Find where the given text appears and provide that cell's center as [x, y] coordinate. 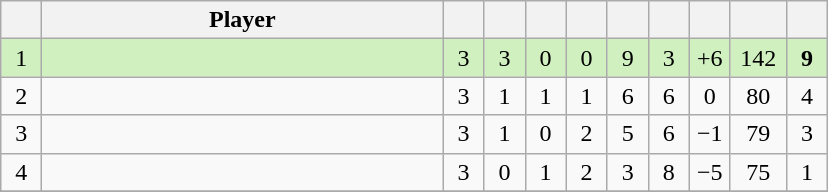
79 [758, 134]
142 [758, 58]
5 [628, 134]
+6 [710, 58]
75 [758, 172]
8 [668, 172]
−1 [710, 134]
Player [242, 20]
80 [758, 96]
−5 [710, 172]
